Scan for the cell matching the given text and deliver its [X, Y] coordinate at center. 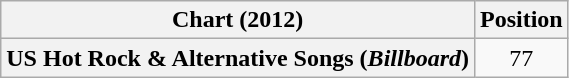
Position [521, 20]
US Hot Rock & Alternative Songs (Billboard) [238, 58]
Chart (2012) [238, 20]
77 [521, 58]
